Search for the cell housing the specified text and yield its [X, Y] center coordinate. 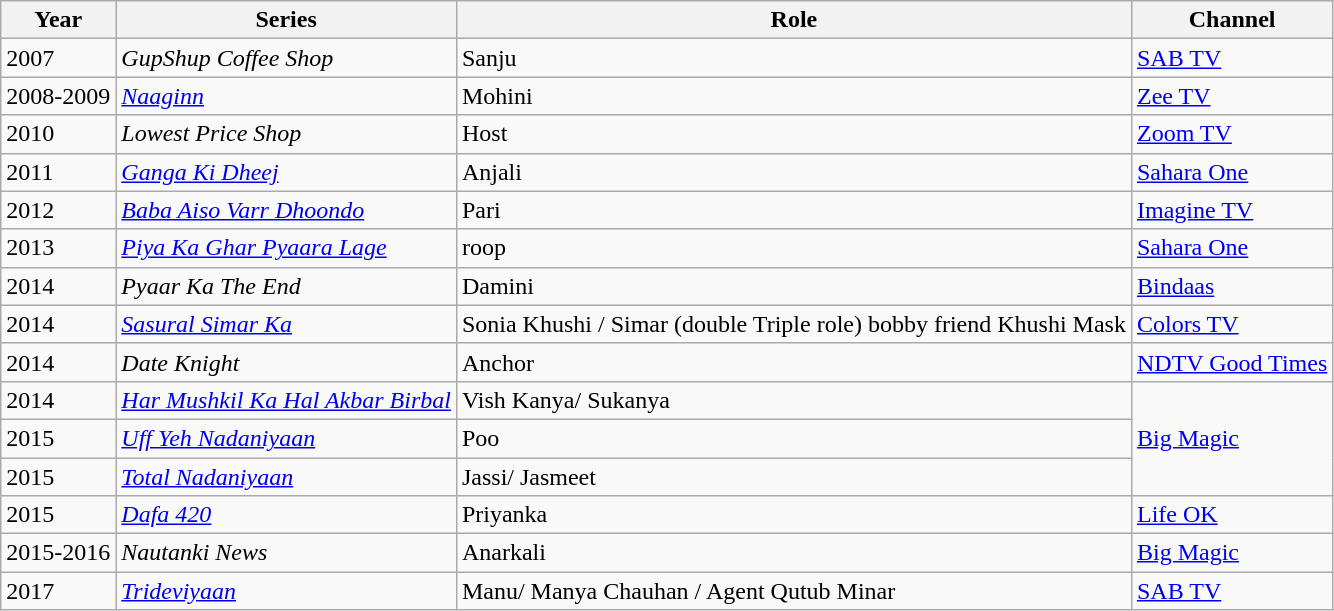
Anarkali [794, 553]
GupShup Coffee Shop [286, 58]
Role [794, 20]
Sasural Simar Ka [286, 324]
Zee TV [1232, 96]
2008-2009 [58, 96]
NDTV Good Times [1232, 362]
2007 [58, 58]
Lowest Price Shop [286, 134]
Vish Kanya/ Sukanya [794, 400]
Colors TV [1232, 324]
Life OK [1232, 515]
2012 [58, 210]
Year [58, 20]
Zoom TV [1232, 134]
Sanju [794, 58]
Trideviyaan [286, 591]
Sonia Khushi / Simar (double Triple role) bobby friend Khushi Mask [794, 324]
Anjali [794, 172]
Piya Ka Ghar Pyaara Lage [286, 248]
Pyaar Ka The End [286, 286]
Host [794, 134]
Date Knight [286, 362]
Damini [794, 286]
2015-2016 [58, 553]
2017 [58, 591]
Har Mushkil Ka Hal Akbar Birbal [286, 400]
Channel [1232, 20]
roop [794, 248]
Anchor [794, 362]
Dafa 420 [286, 515]
2010 [58, 134]
Total Nadaniyaan [286, 477]
Mohini [794, 96]
Ganga Ki Dheej [286, 172]
Poo [794, 438]
Manu/ Manya Chauhan / Agent Qutub Minar [794, 591]
Naaginn [286, 96]
Nautanki News [286, 553]
2011 [58, 172]
Baba Aiso Varr Dhoondo [286, 210]
Bindaas [1232, 286]
Pari [794, 210]
Priyanka [794, 515]
2013 [58, 248]
Series [286, 20]
Uff Yeh Nadaniyaan [286, 438]
Imagine TV [1232, 210]
Jassi/ Jasmeet [794, 477]
